Capture the cell that displays the provided text and extract its (X, Y) central coordinate. 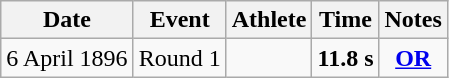
11.8 s (346, 58)
Round 1 (180, 58)
6 April 1896 (67, 58)
Notes (413, 20)
Event (180, 20)
OR (413, 58)
Athlete (269, 20)
Date (67, 20)
Time (346, 20)
